Extract the [x, y] coordinate from the center of the cell holding the provided text.  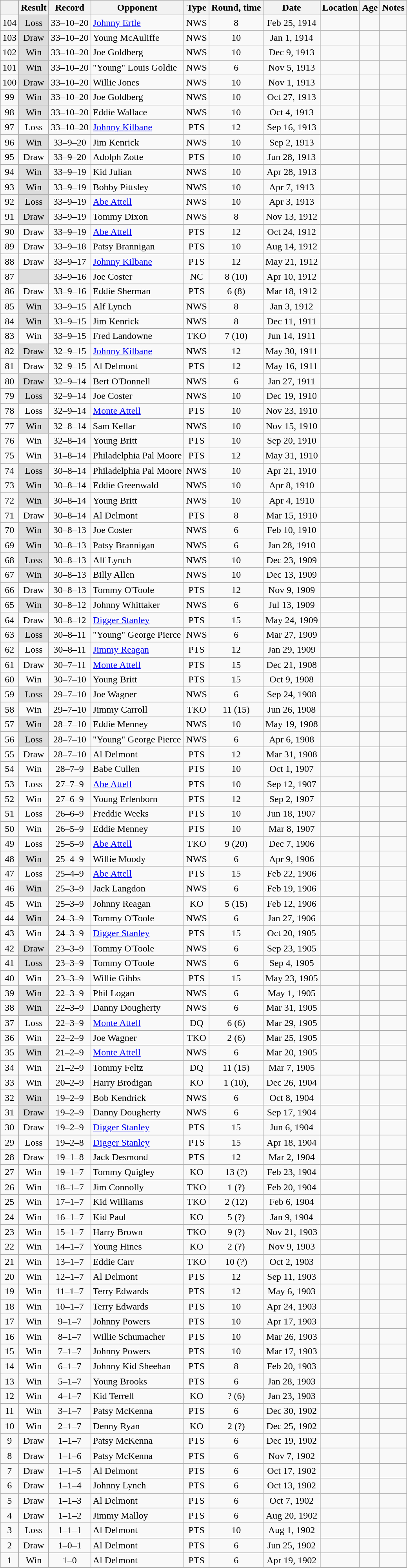
Opponent [137, 8]
Sep 16, 1913 [292, 127]
37 [9, 1023]
Oct 20, 1905 [292, 933]
Dec 19, 1902 [292, 1441]
19–1–8 [70, 1157]
26 [9, 1187]
12–1–7 [70, 1277]
Mar 7, 1905 [292, 1068]
Young Hines [137, 1247]
16 [9, 1336]
Mar 17, 1903 [292, 1351]
Tommy Feltz [137, 1068]
94 [9, 172]
Jimmy Malloy [137, 1515]
1–1–3 [70, 1501]
Dec 11, 1911 [292, 321]
Nov 15, 1910 [292, 426]
Feb 20, 1903 [292, 1366]
Young Erlenborn [137, 799]
68 [9, 560]
Tommy Quigley [137, 1172]
33 [9, 1082]
Sep 20, 1910 [292, 441]
64 [9, 620]
76 [9, 441]
59 [9, 695]
82 [9, 351]
69 [9, 545]
Oct 9, 1908 [292, 680]
? (6) [236, 1396]
Dec 26, 1904 [292, 1082]
Phil Logan [137, 993]
Harry Brown [137, 1232]
May 24, 1909 [292, 620]
20 [9, 1277]
Feb 25, 1914 [292, 23]
84 [9, 321]
3–1–7 [70, 1411]
1–0–1 [70, 1545]
93 [9, 187]
1 (10), [236, 1082]
46 [9, 888]
Age [370, 8]
91 [9, 217]
72 [9, 500]
101 [9, 67]
28 [9, 1157]
78 [9, 411]
36 [9, 1038]
Willie Jones [137, 82]
96 [9, 142]
22–2–9 [70, 1038]
5 (15) [236, 903]
Adolph Zotte [137, 157]
6 (8) [236, 291]
Willie Moody [137, 859]
58 [9, 709]
May 31, 1910 [292, 456]
Eddie Greenwald [137, 486]
Nov 9, 1903 [292, 1247]
Dec 23, 1909 [292, 560]
63 [9, 635]
3 [9, 1530]
60 [9, 680]
40 [9, 978]
14 [9, 1366]
Apr 6, 1908 [292, 739]
Kid Terrell [137, 1396]
Jimmy Reagan [137, 649]
14–1–7 [70, 1247]
30 [9, 1127]
33–9–18 [70, 247]
38 [9, 1008]
Apr 7, 1913 [292, 187]
83 [9, 336]
95 [9, 157]
Eddie Sherman [137, 291]
Notes [393, 8]
21 [9, 1262]
Mar 29, 1905 [292, 1023]
Jun 6, 1904 [292, 1127]
2 (12) [236, 1202]
Mar 25, 1905 [292, 1038]
80 [9, 381]
Oct 24, 1912 [292, 232]
11–1–7 [70, 1292]
Billy Allen [137, 575]
19 [9, 1292]
4 [9, 1515]
Willie Schumacher [137, 1336]
26–5–9 [70, 829]
Kid Paul [137, 1217]
Nov 1, 1913 [292, 82]
Apr 10, 1912 [292, 276]
Jun 18, 1907 [292, 814]
Sep 11, 1903 [292, 1277]
May 23, 1905 [292, 978]
25–5–9 [70, 844]
Nov 21, 1903 [292, 1232]
49 [9, 844]
Apr 28, 1913 [292, 172]
50 [9, 829]
19–1–7 [70, 1172]
55 [9, 754]
102 [9, 53]
9 (20) [236, 844]
67 [9, 575]
Apr 3, 1913 [292, 202]
Dec 25, 1902 [292, 1426]
39 [9, 993]
62 [9, 649]
Sam Kellar [137, 426]
42 [9, 948]
Record [70, 8]
5 [9, 1501]
18 [9, 1306]
30–7–11 [70, 665]
2 [9, 1545]
Jun 28, 1913 [292, 157]
31–8–14 [70, 456]
"Young" Louis Goldie [137, 67]
Mar 15, 1910 [292, 515]
31 [9, 1112]
Nov 5, 1913 [292, 67]
100 [9, 82]
7 (10) [236, 336]
90 [9, 232]
16–1–7 [70, 1217]
61 [9, 665]
1–1–5 [70, 1471]
70 [9, 530]
52 [9, 799]
99 [9, 97]
1 [9, 1560]
Johnny Kid Sheehan [137, 1366]
77 [9, 426]
Mar 31, 1905 [292, 1008]
Jan 9, 1904 [292, 1217]
Aug 14, 1912 [292, 247]
Sep 17, 1904 [292, 1112]
25 [9, 1202]
Kid Julian [137, 172]
9–1–7 [70, 1321]
6 (6) [236, 1023]
Bert O'Donnell [137, 381]
Mar 27, 1909 [292, 635]
15–1–7 [70, 1232]
22 [9, 1247]
92 [9, 202]
Young McAuliffe [137, 38]
54 [9, 769]
Mar 20, 1905 [292, 1053]
Aug 1, 1902 [292, 1530]
Dec 30, 1902 [292, 1411]
Jan 1, 1914 [292, 38]
13 (?) [236, 1172]
85 [9, 306]
Result [34, 8]
Willie Gibbs [137, 978]
Jan 23, 1903 [292, 1396]
Jan 3, 1912 [292, 306]
11 [9, 1411]
Dec 21, 1908 [292, 665]
17 [9, 1321]
Feb 20, 1904 [292, 1187]
Apr 24, 1903 [292, 1306]
May 1, 1905 [292, 993]
24 [9, 1217]
75 [9, 456]
Feb 23, 1904 [292, 1172]
71 [9, 515]
1 (?) [236, 1187]
10 (?) [236, 1262]
9 (?) [236, 1232]
Oct 4, 1913 [292, 112]
Mar 26, 1903 [292, 1336]
Jack Langdon [137, 888]
45 [9, 903]
44 [9, 919]
17–1–7 [70, 1202]
Freddie Weeks [137, 814]
Oct 2, 1903 [292, 1262]
Dec 9, 1913 [292, 53]
Feb 6, 1904 [292, 1202]
8 (10) [236, 276]
5 (?) [236, 1217]
13 [9, 1381]
53 [9, 784]
Apr 4, 1910 [292, 500]
Harry Brodigan [137, 1082]
May 16, 1911 [292, 366]
43 [9, 933]
Jimmy Carroll [137, 709]
Oct 8, 1904 [292, 1097]
Oct 17, 1902 [292, 1471]
Round, time [236, 8]
98 [9, 112]
May 30, 1911 [292, 351]
Jul 13, 1909 [292, 605]
Tommy Dixon [137, 217]
Jun 26, 1908 [292, 709]
Aug 20, 1902 [292, 1515]
Apr 17, 1903 [292, 1321]
66 [9, 590]
Mar 2, 1904 [292, 1157]
19–2–8 [70, 1142]
Feb 10, 1910 [292, 530]
74 [9, 471]
Apr 9, 1906 [292, 859]
56 [9, 739]
Feb 22, 1906 [292, 873]
Feb 12, 1906 [292, 903]
26–6–9 [70, 814]
89 [9, 247]
1–1–2 [70, 1515]
May 6, 1903 [292, 1292]
Jan 28, 1910 [292, 545]
Apr 21, 1910 [292, 471]
1–1–6 [70, 1456]
47 [9, 873]
Type [196, 8]
34 [9, 1068]
Johnny Whittaker [137, 605]
65 [9, 605]
Location [340, 8]
Nov 7, 1902 [292, 1456]
7 [9, 1471]
27–7–9 [70, 784]
Jim Connolly [137, 1187]
Young Brooks [137, 1381]
Johnny Ertle [137, 23]
Bobby Pittsley [137, 187]
Kid Williams [137, 1202]
35 [9, 1053]
1–1–7 [70, 1441]
Dec 19, 1910 [292, 396]
Eddie Carr [137, 1262]
Bob Kendrick [137, 1097]
32 [9, 1097]
86 [9, 291]
20–2–9 [70, 1082]
Jun 14, 1911 [292, 336]
NC [196, 276]
Sep 4, 1905 [292, 963]
Eddie Wallace [137, 112]
Fred Landowne [137, 336]
Mar 18, 1912 [292, 291]
27–6–9 [70, 799]
73 [9, 486]
Mar 31, 1908 [292, 754]
Babe Cullen [137, 769]
Jan 27, 1906 [292, 919]
33–9–17 [70, 262]
Dec 13, 1909 [292, 575]
97 [9, 127]
Jan 28, 1903 [292, 1381]
18–1–7 [70, 1187]
79 [9, 396]
Jan 29, 1909 [292, 649]
104 [9, 23]
Feb 19, 1906 [292, 888]
Date [292, 8]
87 [9, 276]
Denny Ryan [137, 1426]
Sep 24, 1908 [292, 695]
Dec 7, 1906 [292, 844]
4–1–7 [70, 1396]
May 19, 1908 [292, 724]
Mar 8, 1907 [292, 829]
Oct 13, 1902 [292, 1486]
1–1–4 [70, 1486]
30–7–10 [70, 680]
Sep 2, 1913 [292, 142]
Sep 12, 1907 [292, 784]
Jack Desmond [137, 1157]
Oct 7, 1902 [292, 1501]
Jun 25, 1902 [292, 1545]
28–7–9 [70, 769]
Apr 18, 1904 [292, 1142]
88 [9, 262]
Sep 23, 1905 [292, 948]
13–1–7 [70, 1262]
57 [9, 724]
27 [9, 1172]
23 [9, 1232]
10–1–7 [70, 1306]
Nov 13, 1912 [292, 217]
Apr 8, 1910 [292, 486]
Jan 27, 1911 [292, 381]
Sep 2, 1907 [292, 799]
29 [9, 1142]
Nov 9, 1909 [292, 590]
Nov 23, 1910 [292, 411]
81 [9, 366]
1–1–1 [70, 1530]
Oct 27, 1913 [292, 97]
41 [9, 963]
51 [9, 814]
Johnny Reagan [137, 903]
103 [9, 38]
8–1–7 [70, 1336]
Apr 19, 1902 [292, 1560]
2–1–7 [70, 1426]
5–1–7 [70, 1381]
Oct 1, 1907 [292, 769]
Johnny Lynch [137, 1486]
2 (6) [236, 1038]
6–1–7 [70, 1366]
May 21, 1912 [292, 262]
7–1–7 [70, 1351]
48 [9, 859]
9 [9, 1441]
1–0 [70, 1560]
